Identify which cell holds the provided text, then report its (X, Y) central coordinate. 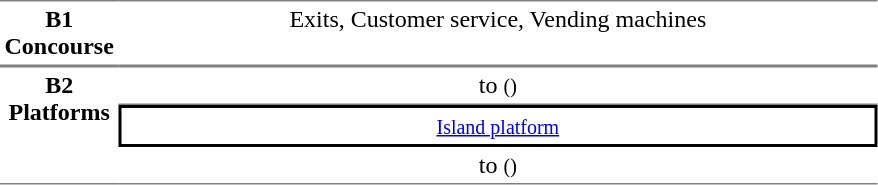
Island platform (498, 126)
B1Concourse (59, 33)
B2Platforms (59, 125)
Exits, Customer service, Vending machines (498, 33)
